Provide the (X, Y) coordinate of the cell's center where the given text is located.  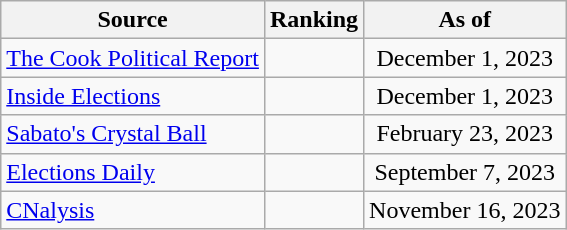
The Cook Political Report (133, 58)
November 16, 2023 (465, 210)
Sabato's Crystal Ball (133, 134)
Ranking (314, 20)
September 7, 2023 (465, 172)
Inside Elections (133, 96)
Elections Daily (133, 172)
CNalysis (133, 210)
February 23, 2023 (465, 134)
As of (465, 20)
Source (133, 20)
